Provide the (x, y) coordinate of the cell's center where the given text is located.  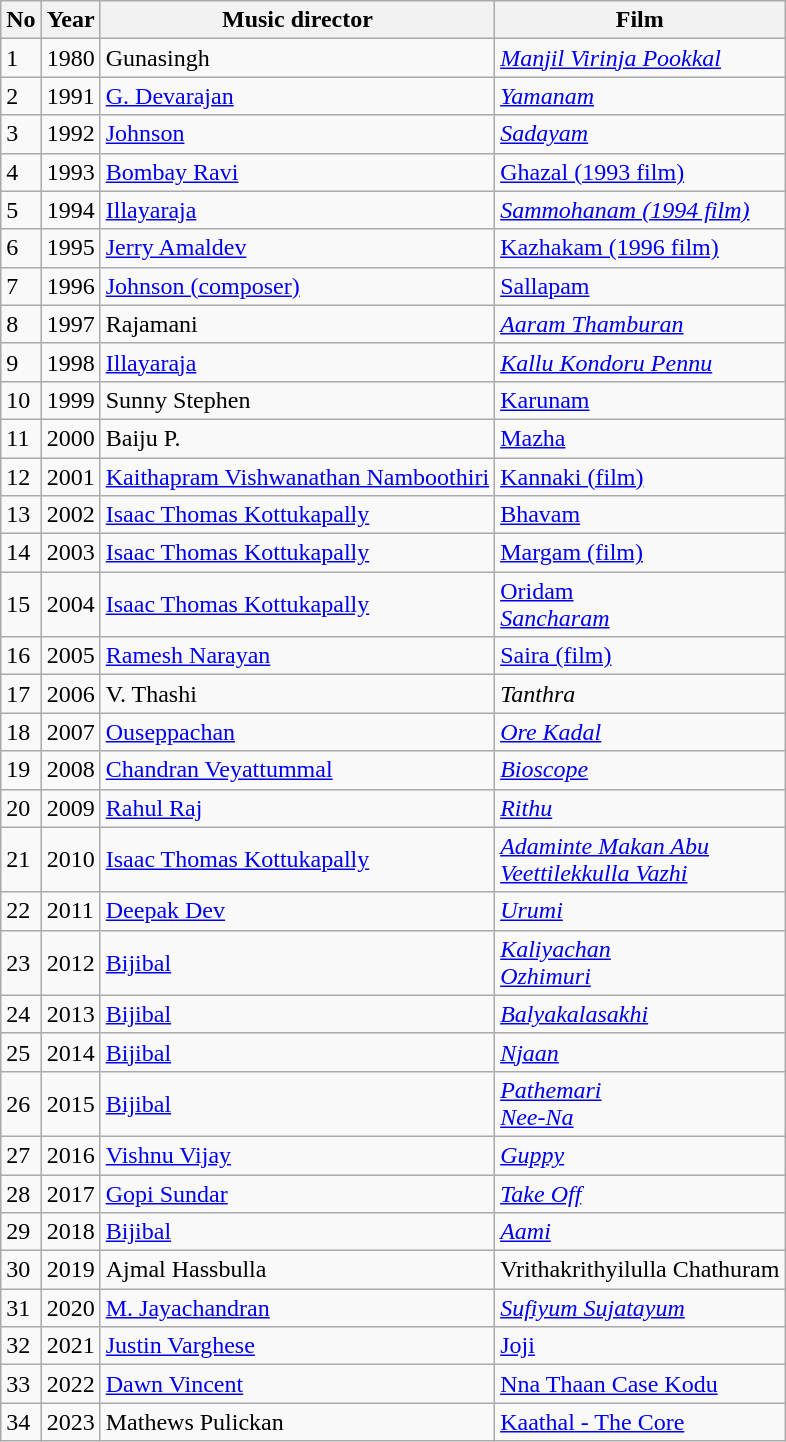
Joji (640, 1346)
Margam (film) (640, 553)
Gopi Sundar (297, 1193)
20 (21, 808)
Sunny Stephen (297, 400)
Kaathal - The Core (640, 1422)
Tanthra (640, 694)
2023 (70, 1422)
2 (21, 96)
Johnson (composer) (297, 286)
2015 (70, 1104)
KaliyachanOzhimuri (640, 962)
13 (21, 515)
M. Jayachandran (297, 1308)
Aaram Thamburan (640, 324)
10 (21, 400)
28 (21, 1193)
2013 (70, 1014)
12 (21, 477)
17 (21, 694)
Sadayam (640, 134)
Yamanam (640, 96)
14 (21, 553)
1997 (70, 324)
Year (70, 20)
Bombay Ravi (297, 172)
2020 (70, 1308)
Baiju P. (297, 438)
Bioscope (640, 770)
5 (21, 210)
Sammohanam (1994 film) (640, 210)
2009 (70, 808)
Manjil Virinja Pookkal (640, 58)
2021 (70, 1346)
2017 (70, 1193)
16 (21, 656)
1991 (70, 96)
Guppy (640, 1155)
Ramesh Narayan (297, 656)
Deepak Dev (297, 911)
Saira (film) (640, 656)
1980 (70, 58)
8 (21, 324)
Kaithapram Vishwanathan Namboothiri (297, 477)
15 (21, 604)
Njaan (640, 1052)
4 (21, 172)
9 (21, 362)
29 (21, 1232)
2011 (70, 911)
Jerry Amaldev (297, 248)
Bhavam (640, 515)
2016 (70, 1155)
19 (21, 770)
Mathews Pulickan (297, 1422)
1993 (70, 172)
Kannaki (film) (640, 477)
1996 (70, 286)
2008 (70, 770)
1995 (70, 248)
2003 (70, 553)
2006 (70, 694)
Balyakalasakhi (640, 1014)
2019 (70, 1270)
Chandran Veyattummal (297, 770)
Ouseppachan (297, 732)
G. Devarajan (297, 96)
Karunam (640, 400)
Johnson (297, 134)
V. Thashi (297, 694)
Ghazal (1993 film) (640, 172)
Rithu (640, 808)
2005 (70, 656)
2012 (70, 962)
33 (21, 1384)
Nna Thaan Case Kodu (640, 1384)
26 (21, 1104)
30 (21, 1270)
3 (21, 134)
Gunasingh (297, 58)
Kazhakam (1996 film) (640, 248)
2022 (70, 1384)
24 (21, 1014)
Dawn Vincent (297, 1384)
Sallapam (640, 286)
25 (21, 1052)
Adaminte Makan AbuVeettilekkulla Vazhi (640, 860)
Aami (640, 1232)
Sufiyum Sujatayum (640, 1308)
23 (21, 962)
Kallu Kondoru Pennu (640, 362)
Film (640, 20)
Rajamani (297, 324)
22 (21, 911)
OridamSancharam (640, 604)
2010 (70, 860)
32 (21, 1346)
Music director (297, 20)
No (21, 20)
31 (21, 1308)
Ajmal Hassbulla (297, 1270)
34 (21, 1422)
1994 (70, 210)
Ore Kadal (640, 732)
Vrithakrithyilulla Chathuram (640, 1270)
27 (21, 1155)
18 (21, 732)
Mazha (640, 438)
2018 (70, 1232)
1999 (70, 400)
PathemariNee-Na (640, 1104)
2004 (70, 604)
2014 (70, 1052)
2002 (70, 515)
Rahul Raj (297, 808)
1 (21, 58)
21 (21, 860)
2001 (70, 477)
Justin Varghese (297, 1346)
Vishnu Vijay (297, 1155)
2007 (70, 732)
1992 (70, 134)
2000 (70, 438)
7 (21, 286)
Take Off (640, 1193)
Urumi (640, 911)
6 (21, 248)
1998 (70, 362)
11 (21, 438)
